Search for the cell housing the specified text and yield its [X, Y] center coordinate. 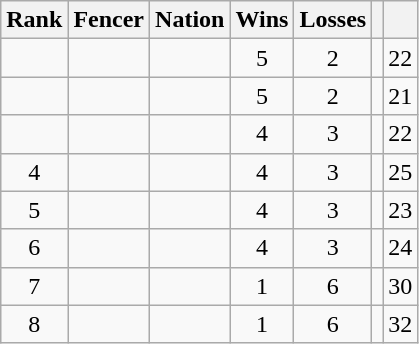
23 [400, 210]
7 [34, 286]
Fencer [109, 20]
30 [400, 286]
Rank [34, 20]
21 [400, 96]
25 [400, 172]
8 [34, 324]
32 [400, 324]
Wins [262, 20]
24 [400, 248]
Nation [190, 20]
Losses [333, 20]
